Pinpoint the cell where the given text exists, returning its [X, Y] midpoint coordinate. 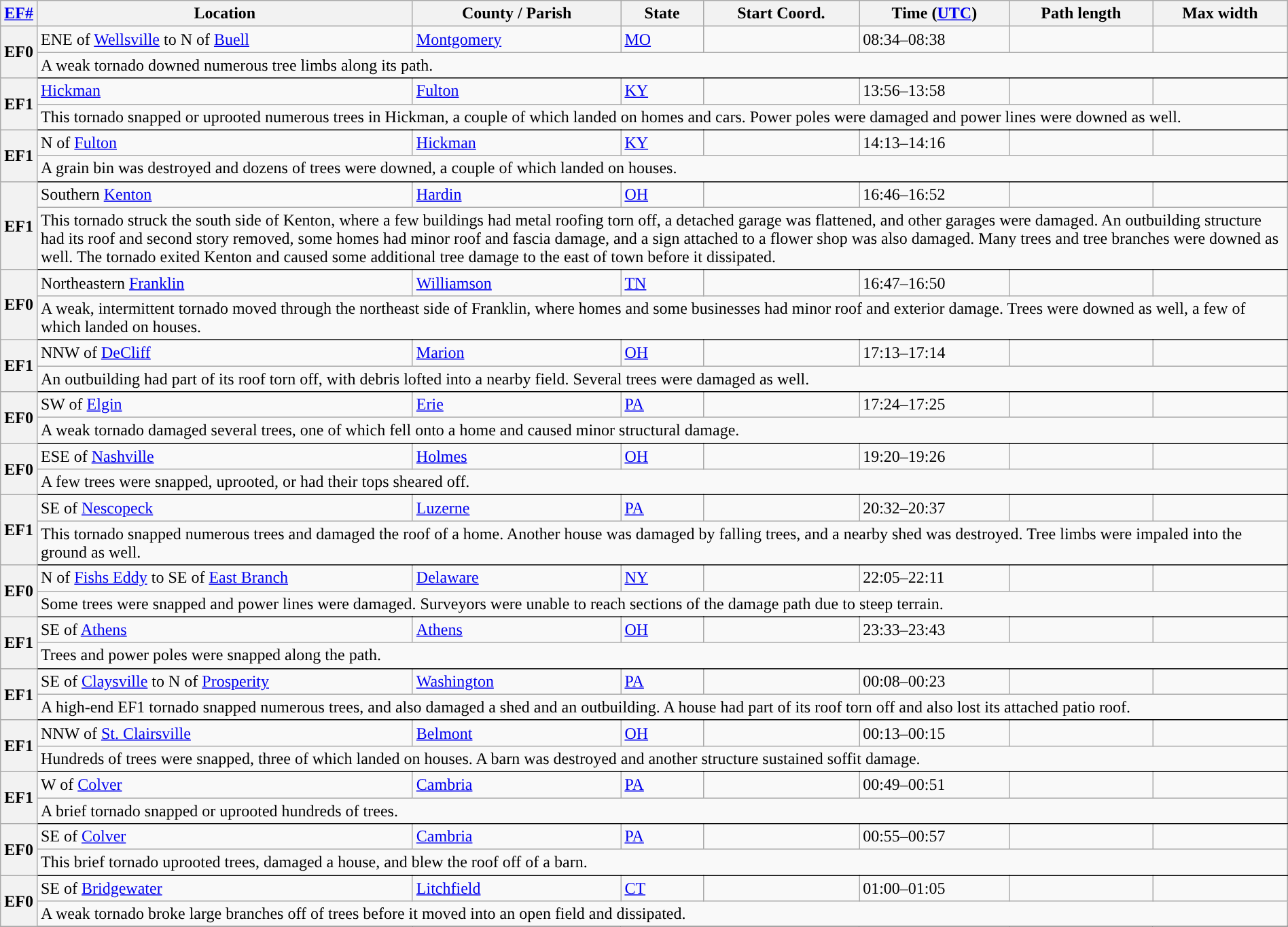
Marion [516, 352]
19:20–19:26 [935, 456]
00:55–00:57 [935, 837]
Max width [1220, 14]
ESE of Nashville [224, 456]
County / Parish [516, 14]
00:13–00:15 [935, 733]
Path length [1081, 14]
A weak tornado broke large branches off of trees before it moved into an open field and dissipated. [662, 914]
Some trees were snapped and power lines were damaged. Surveyors were unable to reach sections of the damage path due to steep terrain. [662, 604]
An outbuilding had part of its roof torn off, with debris lofted into a nearby field. Several trees were damaged as well. [662, 378]
This brief tornado uprooted trees, damaged a house, and blew the roof off of a barn. [662, 862]
01:00–01:05 [935, 888]
Delaware [516, 578]
A grain bin was destroyed and dozens of trees were downed, a couple of which landed on houses. [662, 168]
13:56–13:58 [935, 91]
Luzerne [516, 508]
17:24–17:25 [935, 405]
Williamson [516, 283]
State [662, 14]
CT [662, 888]
NNW of DeCliff [224, 352]
N of Fulton [224, 143]
A few trees were snapped, uprooted, or had their tops sheared off. [662, 482]
SE of Nescopeck [224, 508]
Athens [516, 630]
23:33–23:43 [935, 630]
Montgomery [516, 39]
Southern Kenton [224, 194]
TN [662, 283]
00:08–00:23 [935, 681]
Fulton [516, 91]
Northeastern Franklin [224, 283]
SE of Athens [224, 630]
Belmont [516, 733]
EF# [19, 14]
20:32–20:37 [935, 508]
22:05–22:11 [935, 578]
08:34–08:38 [935, 39]
Erie [516, 405]
A weak tornado downed numerous tree limbs along its path. [662, 65]
16:46–16:52 [935, 194]
Start Coord. [781, 14]
Hardin [516, 194]
Hundreds of trees were snapped, three of which landed on houses. A barn was destroyed and another structure sustained soffit damage. [662, 759]
Time (UTC) [935, 14]
Holmes [516, 456]
SE of Claysville to N of Prosperity [224, 681]
NY [662, 578]
16:47–16:50 [935, 283]
Washington [516, 681]
Litchfield [516, 888]
17:13–17:14 [935, 352]
SW of Elgin [224, 405]
SE of Bridgewater [224, 888]
14:13–14:16 [935, 143]
MO [662, 39]
N of Fishs Eddy to SE of East Branch [224, 578]
ENE of Wellsville to N of Buell [224, 39]
Location [224, 14]
A brief tornado snapped or uprooted hundreds of trees. [662, 810]
A weak tornado damaged several trees, one of which fell onto a home and caused minor structural damage. [662, 431]
Trees and power poles were snapped along the path. [662, 655]
NNW of St. Clairsville [224, 733]
W of Colver [224, 784]
00:49–00:51 [935, 784]
SE of Colver [224, 837]
